Identify which cell holds the provided text, then report its (x, y) central coordinate. 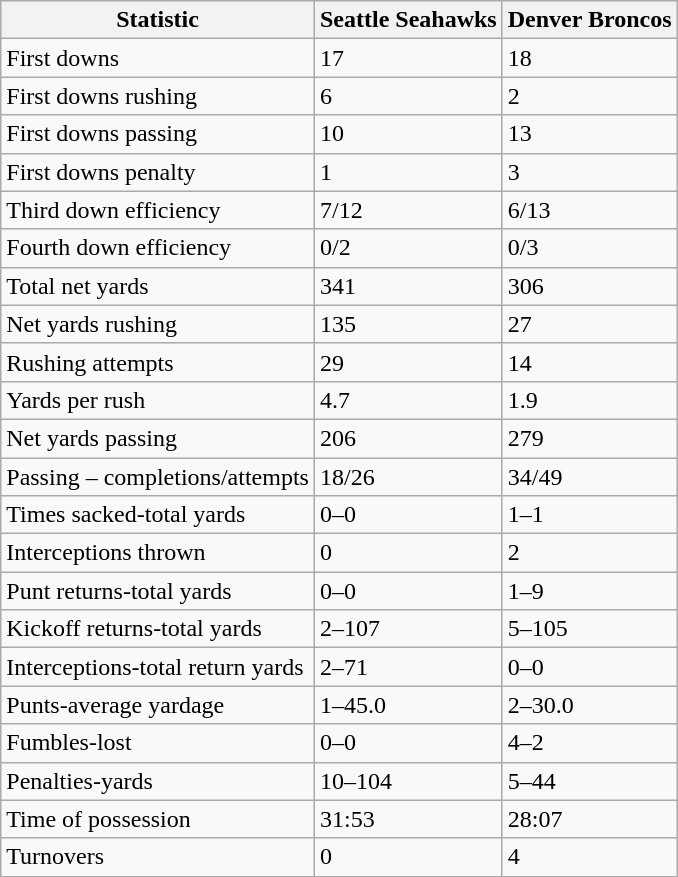
Net yards rushing (158, 324)
4–2 (590, 743)
5–105 (590, 629)
Seattle Seahawks (408, 20)
10–104 (408, 781)
Passing – completions/attempts (158, 477)
Turnovers (158, 857)
Rushing attempts (158, 362)
7/12 (408, 210)
Times sacked-total yards (158, 515)
1.9 (590, 400)
2–30.0 (590, 705)
0/3 (590, 248)
First downs penalty (158, 172)
First downs passing (158, 134)
First downs rushing (158, 96)
Third down efficiency (158, 210)
1–1 (590, 515)
5–44 (590, 781)
Yards per rush (158, 400)
4.7 (408, 400)
Fourth down efficiency (158, 248)
17 (408, 58)
29 (408, 362)
Statistic (158, 20)
28:07 (590, 819)
6 (408, 96)
10 (408, 134)
206 (408, 438)
14 (590, 362)
341 (408, 286)
6/13 (590, 210)
Punt returns-total yards (158, 591)
Kickoff returns-total yards (158, 629)
1 (408, 172)
0/2 (408, 248)
Fumbles-lost (158, 743)
Interceptions thrown (158, 553)
2–107 (408, 629)
Net yards passing (158, 438)
Punts-average yardage (158, 705)
1–45.0 (408, 705)
27 (590, 324)
279 (590, 438)
135 (408, 324)
13 (590, 134)
Interceptions-total return yards (158, 667)
2–71 (408, 667)
1–9 (590, 591)
306 (590, 286)
3 (590, 172)
Penalties-yards (158, 781)
18/26 (408, 477)
34/49 (590, 477)
Denver Broncos (590, 20)
31:53 (408, 819)
4 (590, 857)
Total net yards (158, 286)
Time of possession (158, 819)
First downs (158, 58)
18 (590, 58)
